Output the (X, Y) coordinate of the center of the cell containing the given text.  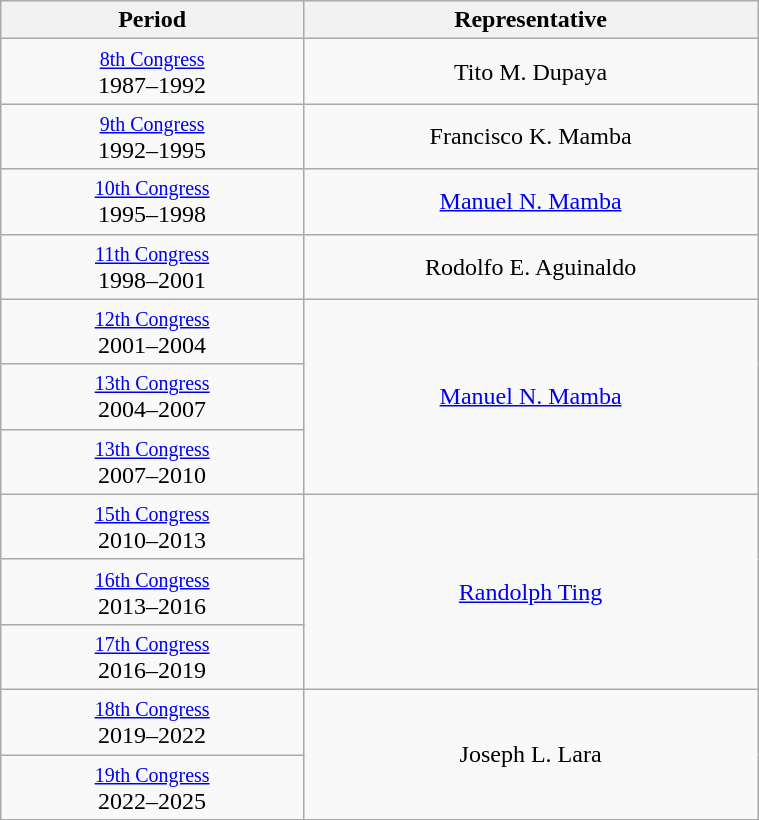
16th Congress2013–2016 (152, 592)
Francisco K. Mamba (530, 136)
Period (152, 20)
Randolph Ting (530, 592)
11th Congress1998–2001 (152, 266)
18th Congress2019–2022 (152, 722)
12th Congress2001–2004 (152, 332)
10th Congress1995–1998 (152, 202)
19th Congress2022–2025 (152, 786)
Tito M. Dupaya (530, 72)
Joseph L. Lara (530, 754)
13th Congress2007–2010 (152, 462)
Representative (530, 20)
15th Congress2010–2013 (152, 526)
17th Congress2016–2019 (152, 656)
Rodolfo E. Aguinaldo (530, 266)
8th Congress1987–1992 (152, 72)
13th Congress2004–2007 (152, 396)
9th Congress1992–1995 (152, 136)
